Find where the given text appears and provide that cell's center as (X, Y) coordinate. 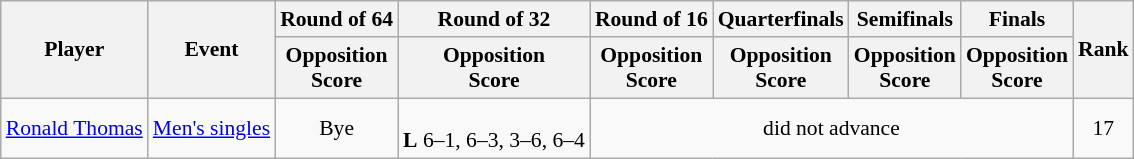
Round of 16 (652, 19)
Semifinals (905, 19)
Round of 32 (494, 19)
Event (212, 50)
did not advance (832, 128)
Bye (336, 128)
Finals (1017, 19)
Rank (1104, 50)
Quarterfinals (781, 19)
Ronald Thomas (74, 128)
17 (1104, 128)
Player (74, 50)
Men's singles (212, 128)
L 6–1, 6–3, 3–6, 6–4 (494, 128)
Round of 64 (336, 19)
